Scan for the cell matching the given text and deliver its [x, y] coordinate at center. 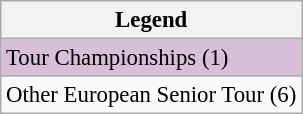
Tour Championships (1) [152, 58]
Legend [152, 20]
Other European Senior Tour (6) [152, 95]
